Return the (X, Y) coordinate for the center point of the cell that contains the specified text.  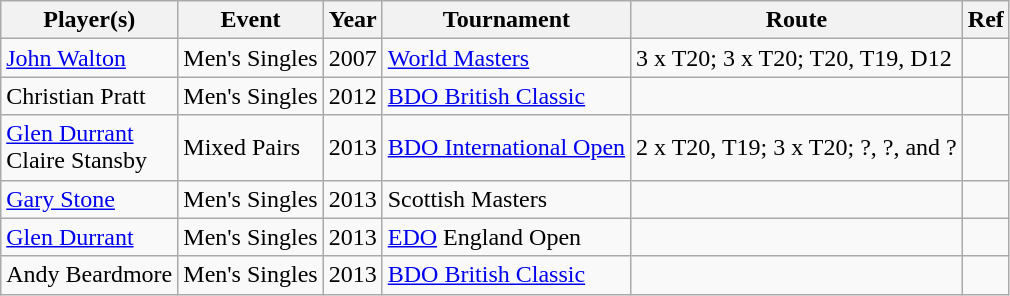
Christian Pratt (90, 96)
2 x T20, T19; 3 x T20; ?, ?, and ? (797, 148)
Glen Durrant (90, 237)
Mixed Pairs (250, 148)
World Masters (506, 58)
Scottish Masters (506, 199)
Gary Stone (90, 199)
2012 (352, 96)
John Walton (90, 58)
Tournament (506, 20)
EDO England Open (506, 237)
Year (352, 20)
Player(s) (90, 20)
BDO International Open (506, 148)
Andy Beardmore (90, 275)
Glen Durrant Claire Stansby (90, 148)
Ref (986, 20)
Route (797, 20)
2007 (352, 58)
3 x T20; 3 x T20; T20, T19, D12 (797, 58)
Event (250, 20)
